Search for the cell housing the specified text and yield its (x, y) center coordinate. 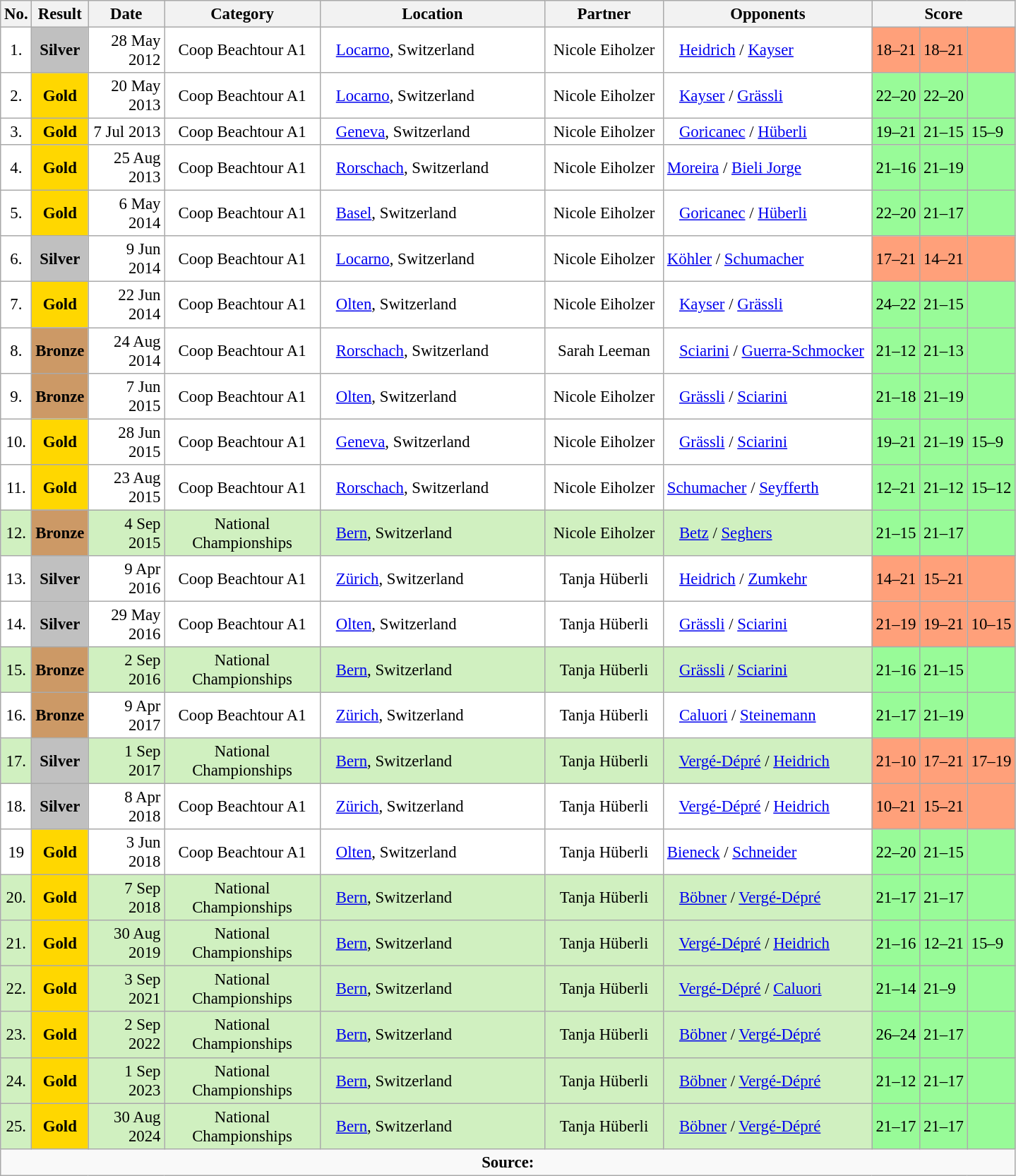
Opponents (768, 14)
30 Aug 2019 (126, 944)
1 Sep 2017 (126, 761)
7. (16, 305)
20 May 2013 (126, 96)
Schumacher / Seyfferth (768, 487)
21–14 (896, 989)
5. (16, 213)
26–24 (896, 1035)
24. (16, 1081)
7 Jun 2015 (126, 396)
Basel, Switzerland (432, 213)
21–10 (896, 761)
Result (60, 14)
Moreira / Bieli Jorge (768, 168)
25 Aug 2013 (126, 168)
Heidrich / Zumkehr (768, 579)
19 (16, 852)
7 Jul 2013 (126, 132)
28 May 2012 (126, 51)
20. (16, 898)
10. (16, 442)
Bieneck / Schneider (768, 852)
15–12 (991, 487)
Betz / Seghers (768, 533)
17. (16, 761)
6. (16, 259)
25. (16, 1126)
6 May 2014 (126, 213)
12. (16, 533)
Score (943, 14)
Heidrich / Kayser (768, 51)
Sarah Leeman (604, 350)
Köhler / Schumacher (768, 259)
22. (16, 989)
14. (16, 624)
10–15 (991, 624)
21–13 (944, 350)
Caluori / Steinemann (768, 715)
11. (16, 487)
3 Sep 2021 (126, 989)
7 Sep 2018 (126, 898)
2 Sep 2016 (126, 670)
3 Jun 2018 (126, 852)
21–9 (944, 989)
Sciarini / Guerra-Schmocker (768, 350)
3. (16, 132)
24 Aug 2014 (126, 350)
13. (16, 579)
1 Sep 2023 (126, 1081)
4. (16, 168)
29 May 2016 (126, 624)
2 Sep 2022 (126, 1035)
No. (16, 14)
21. (16, 944)
Location (432, 14)
24–22 (896, 305)
2. (16, 96)
Category (243, 14)
18. (16, 807)
23. (16, 1035)
8. (16, 350)
8 Apr 2018 (126, 807)
Vergé-Dépré / Caluori (768, 989)
1. (16, 51)
15. (16, 670)
22 Jun 2014 (126, 305)
Date (126, 14)
Source: (508, 1162)
23 Aug 2015 (126, 487)
4 Sep 2015 (126, 533)
10–21 (896, 807)
9 Jun 2014 (126, 259)
16. (16, 715)
30 Aug 2024 (126, 1126)
9. (16, 396)
17–19 (991, 761)
21–18 (896, 396)
Partner (604, 14)
28 Jun 2015 (126, 442)
9 Apr 2017 (126, 715)
9 Apr 2016 (126, 579)
